Capture the cell that displays the provided text and extract its [x, y] central coordinate. 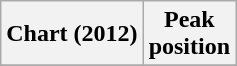
Chart (2012) [72, 34]
Peak position [189, 34]
